Extract the [x, y] coordinate from the center of the cell holding the provided text.  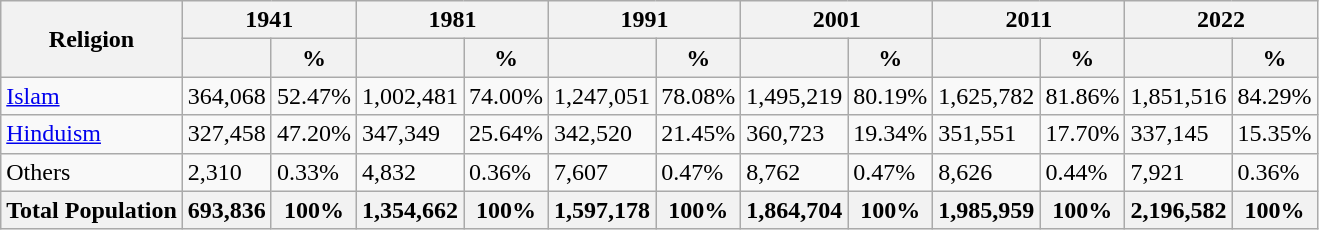
Islam [92, 96]
327,458 [226, 134]
1,864,704 [794, 210]
21.45% [698, 134]
1991 [645, 20]
15.35% [1274, 134]
4,832 [410, 172]
80.19% [890, 96]
Hinduism [92, 134]
360,723 [794, 134]
8,762 [794, 172]
52.47% [314, 96]
337,145 [1178, 134]
17.70% [1082, 134]
342,520 [602, 134]
0.44% [1082, 172]
2,310 [226, 172]
351,551 [986, 134]
2,196,582 [1178, 210]
2011 [1029, 20]
84.29% [1274, 96]
1981 [452, 20]
7,607 [602, 172]
347,349 [410, 134]
7,921 [1178, 172]
1941 [269, 20]
2022 [1221, 20]
1,247,051 [602, 96]
0.33% [314, 172]
8,626 [986, 172]
Total Population [92, 210]
1,985,959 [986, 210]
2001 [837, 20]
1,597,178 [602, 210]
74.00% [506, 96]
78.08% [698, 96]
25.64% [506, 134]
1,851,516 [1178, 96]
Religion [92, 39]
19.34% [890, 134]
1,495,219 [794, 96]
1,354,662 [410, 210]
81.86% [1082, 96]
47.20% [314, 134]
1,625,782 [986, 96]
1,002,481 [410, 96]
364,068 [226, 96]
693,836 [226, 210]
Others [92, 172]
